Search for the cell housing the specified text and yield its [x, y] center coordinate. 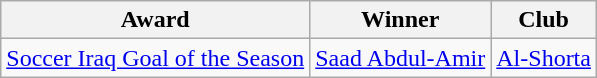
Al-Shorta [544, 58]
Club [544, 20]
Winner [400, 20]
Saad Abdul-Amir [400, 58]
Soccer Iraq Goal of the Season [156, 58]
Award [156, 20]
